Determine the (x, y) coordinate at the center of the cell enclosing the given text.  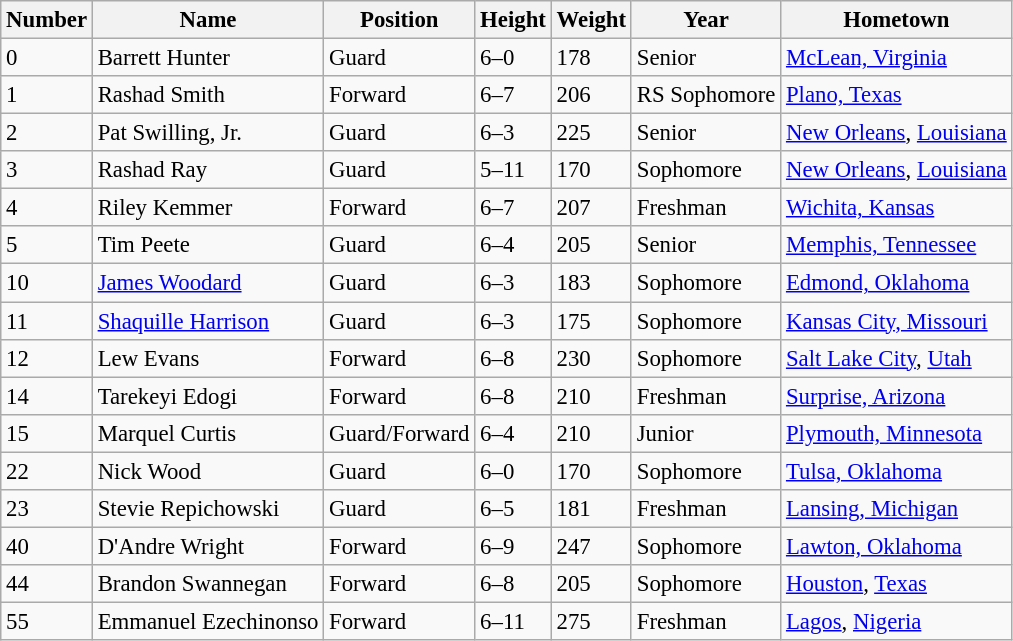
RS Sophomore (706, 95)
207 (591, 208)
Surprise, Arizona (896, 396)
183 (591, 283)
247 (591, 546)
Houston, Texas (896, 584)
Tulsa, Oklahoma (896, 471)
Riley Kemmer (208, 208)
178 (591, 58)
Marquel Curtis (208, 433)
2 (47, 133)
Weight (591, 20)
Guard/Forward (400, 433)
Lansing, Michigan (896, 509)
10 (47, 283)
Lew Evans (208, 358)
Position (400, 20)
James Woodard (208, 283)
Barrett Hunter (208, 58)
Salt Lake City, Utah (896, 358)
6–5 (513, 509)
6–9 (513, 546)
Stevie Repichowski (208, 509)
40 (47, 546)
23 (47, 509)
McLean, Virginia (896, 58)
206 (591, 95)
Kansas City, Missouri (896, 321)
14 (47, 396)
11 (47, 321)
Lawton, Oklahoma (896, 546)
Tim Peete (208, 245)
5 (47, 245)
Hometown (896, 20)
275 (591, 621)
6–11 (513, 621)
Edmond, Oklahoma (896, 283)
1 (47, 95)
Pat Swilling, Jr. (208, 133)
Number (47, 20)
0 (47, 58)
175 (591, 321)
22 (47, 471)
Rashad Ray (208, 170)
Brandon Swannegan (208, 584)
4 (47, 208)
Tarekeyi Edogi (208, 396)
Emmanuel Ezechinonso (208, 621)
Plano, Texas (896, 95)
Wichita, Kansas (896, 208)
55 (47, 621)
Year (706, 20)
15 (47, 433)
181 (591, 509)
44 (47, 584)
3 (47, 170)
Lagos, Nigeria (896, 621)
5–11 (513, 170)
Name (208, 20)
Rashad Smith (208, 95)
Shaquille Harrison (208, 321)
12 (47, 358)
Nick Wood (208, 471)
Junior (706, 433)
230 (591, 358)
Plymouth, Minnesota (896, 433)
Memphis, Tennessee (896, 245)
D'Andre Wright (208, 546)
225 (591, 133)
Height (513, 20)
